Detect which cell encompasses the target text, then output its (x, y) center coordinate. 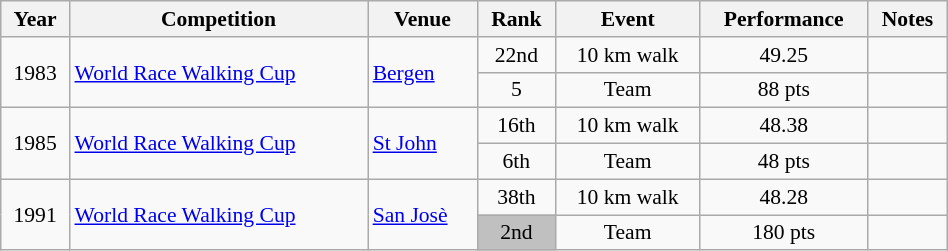
Performance (784, 19)
180 pts (784, 233)
6th (516, 162)
1983 (36, 72)
Competition (218, 19)
1985 (36, 144)
St John (423, 144)
38th (516, 197)
2nd (516, 233)
Bergen (423, 72)
48.38 (784, 126)
Venue (423, 19)
1991 (36, 214)
22nd (516, 55)
88 pts (784, 90)
Notes (908, 19)
San Josè (423, 214)
48 pts (784, 162)
16th (516, 126)
Year (36, 19)
49.25 (784, 55)
Rank (516, 19)
5 (516, 90)
Event (628, 19)
48.28 (784, 197)
